Extract the [x, y] coordinate from the center of the cell holding the provided text.  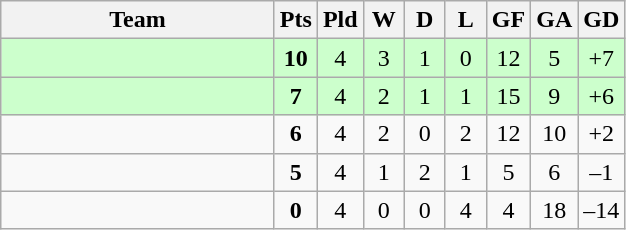
Pts [296, 20]
–14 [602, 210]
7 [296, 96]
9 [554, 96]
–1 [602, 172]
+2 [602, 134]
L [466, 20]
GD [602, 20]
Pld [340, 20]
GA [554, 20]
18 [554, 210]
15 [508, 96]
Team [138, 20]
D [424, 20]
W [384, 20]
+6 [602, 96]
GF [508, 20]
3 [384, 58]
+7 [602, 58]
